From the cell containing the given text, extract its center point as (X, Y) coordinate. 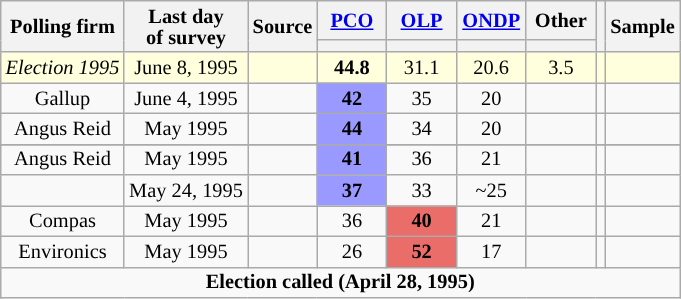
Election 1995 (62, 68)
34 (422, 128)
Environics (62, 252)
PCO (352, 20)
35 (422, 98)
3.5 (561, 68)
52 (422, 252)
42 (352, 98)
40 (422, 220)
41 (352, 160)
OLP (422, 20)
17 (491, 252)
Other (561, 20)
26 (352, 252)
Gallup (62, 98)
44 (352, 128)
June 8, 1995 (186, 68)
44.8 (352, 68)
31.1 (422, 68)
33 (422, 190)
~25 (491, 190)
June 4, 1995 (186, 98)
ONDP (491, 20)
Polling firm (62, 26)
Last day of survey (186, 26)
Sample (642, 26)
20.6 (491, 68)
Election called (April 28, 1995) (340, 282)
37 (352, 190)
Source (282, 26)
May 24, 1995 (186, 190)
Compas (62, 220)
